Find where the given text appears and provide that cell's center as [X, Y] coordinate. 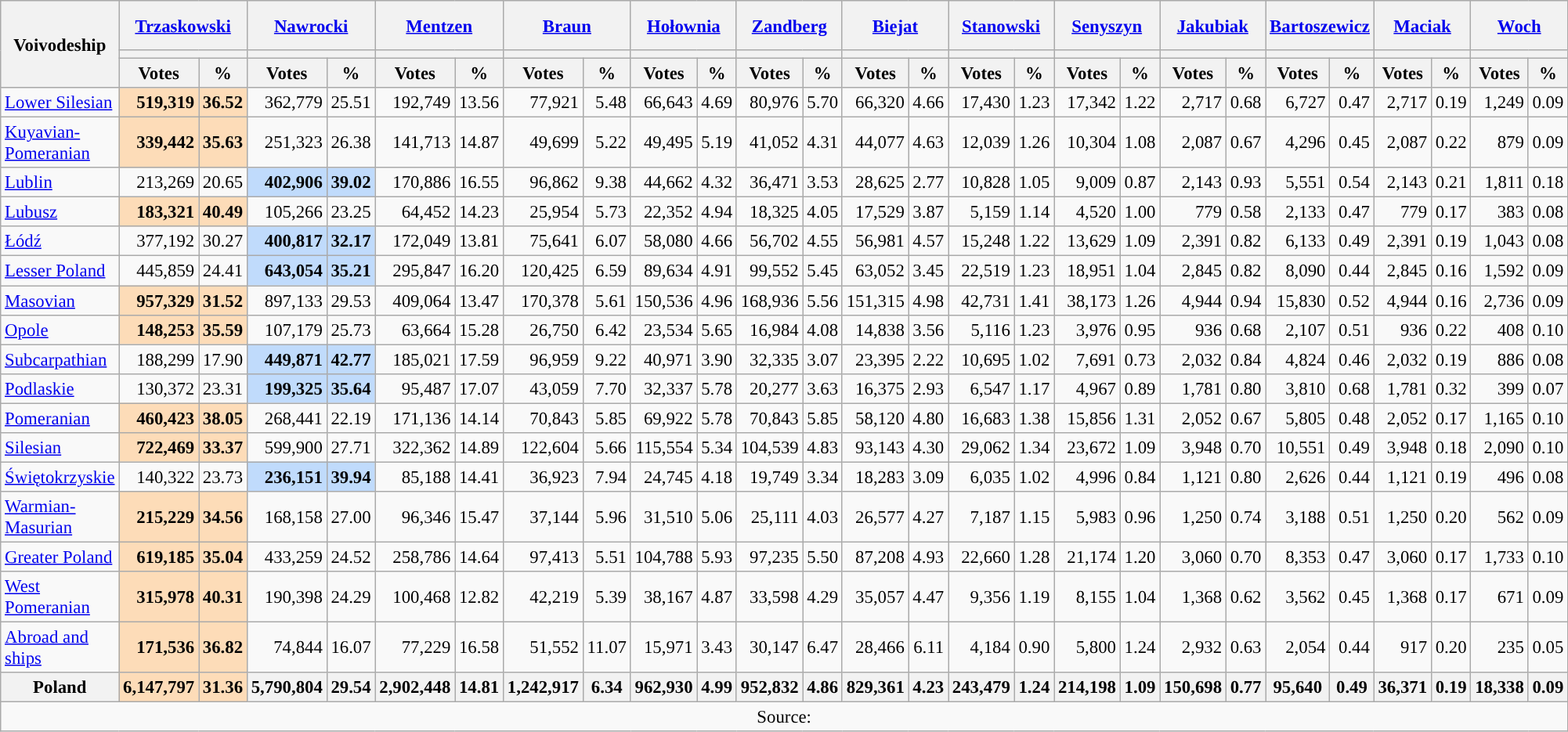
5.45 [822, 271]
16,375 [876, 388]
24.29 [351, 597]
16.55 [479, 182]
23.25 [351, 212]
170,886 [415, 182]
97,235 [769, 557]
188,299 [159, 359]
77,921 [544, 103]
6,133 [1298, 242]
58,080 [664, 242]
829,361 [876, 687]
17.90 [223, 359]
22,660 [982, 557]
2.93 [928, 388]
1.19 [1034, 597]
66,643 [664, 103]
35.21 [351, 271]
6.42 [606, 330]
6,727 [1298, 103]
23,534 [664, 330]
4,184 [982, 648]
13,629 [1087, 242]
39.94 [351, 477]
172,049 [415, 242]
215,229 [159, 517]
17,430 [982, 103]
433,259 [287, 557]
886 [1499, 359]
19,749 [769, 477]
West Pomeranian [60, 597]
34.56 [223, 517]
40.31 [223, 597]
5,805 [1298, 418]
4,296 [1298, 142]
952,832 [769, 687]
1,165 [1499, 418]
15,971 [664, 648]
107,179 [287, 330]
150,536 [664, 301]
4.29 [822, 597]
7,187 [982, 517]
2.22 [928, 359]
4.94 [717, 212]
42,731 [982, 301]
4,824 [1298, 359]
362,779 [287, 103]
26,750 [544, 330]
16.58 [479, 648]
23.73 [223, 477]
0.21 [1451, 182]
13.56 [479, 103]
4.91 [717, 271]
5.61 [606, 301]
643,054 [287, 271]
Mentzen [439, 25]
3,976 [1087, 330]
28,466 [876, 648]
Zandberg [789, 25]
0.62 [1245, 597]
44,077 [876, 142]
40,971 [664, 359]
40.49 [223, 212]
42,219 [544, 597]
0.93 [1245, 182]
13.47 [479, 301]
22,352 [664, 212]
315,978 [159, 597]
38,167 [664, 597]
408 [1499, 330]
3,188 [1298, 517]
63,052 [876, 271]
1.08 [1140, 142]
4.93 [928, 557]
0.89 [1140, 388]
29,062 [982, 448]
27.71 [351, 448]
400,817 [287, 242]
445,859 [159, 271]
0.46 [1352, 359]
97,413 [544, 557]
11.07 [606, 648]
104,788 [664, 557]
Lesser Poland [60, 271]
4,520 [1087, 212]
6,547 [982, 388]
16,683 [982, 418]
619,185 [159, 557]
36.52 [223, 103]
236,151 [287, 477]
0.48 [1352, 418]
4.32 [717, 182]
377,192 [159, 242]
171,536 [159, 648]
8,155 [1087, 597]
1.00 [1140, 212]
17.59 [479, 359]
214,198 [1087, 687]
29.54 [351, 687]
Source: [785, 717]
24,745 [664, 477]
5.56 [822, 301]
22.19 [351, 418]
0.74 [1245, 517]
17,529 [876, 212]
0.95 [1140, 330]
1,592 [1499, 271]
7.94 [606, 477]
Nawrocki [311, 25]
Biejat [894, 25]
2,626 [1298, 477]
322,362 [415, 448]
Voivodeship [60, 44]
26.38 [351, 142]
14.14 [479, 418]
1,043 [1499, 242]
85,188 [415, 477]
43,059 [544, 388]
5,790,804 [287, 687]
0.54 [1352, 182]
2,133 [1298, 212]
32,337 [664, 388]
5,800 [1087, 648]
96,346 [415, 517]
4,996 [1087, 477]
58,120 [876, 418]
3.87 [928, 212]
25.51 [351, 103]
519,319 [159, 103]
21,174 [1087, 557]
5.48 [606, 103]
6.11 [928, 648]
1,242,917 [544, 687]
183,321 [159, 212]
9.22 [606, 359]
Masovian [60, 301]
35.63 [223, 142]
95,640 [1298, 687]
4.80 [928, 418]
33.37 [223, 448]
75,641 [544, 242]
6,035 [982, 477]
9,009 [1087, 182]
39.02 [351, 182]
Podlaskie [60, 388]
18,951 [1087, 271]
10,304 [1087, 142]
56,702 [769, 242]
20,277 [769, 388]
14.23 [479, 212]
Łódź [60, 242]
33,598 [769, 597]
9,356 [982, 597]
20.65 [223, 182]
10,551 [1298, 448]
7,691 [1087, 359]
77,229 [415, 648]
4.31 [822, 142]
31.52 [223, 301]
Świętokrzyskie [60, 477]
5.96 [606, 517]
2,932 [1194, 648]
14.81 [479, 687]
5.06 [717, 517]
0.94 [1245, 301]
0.96 [1140, 517]
104,539 [769, 448]
3.53 [822, 182]
44,662 [664, 182]
2,736 [1499, 301]
5,551 [1298, 182]
962,930 [664, 687]
170,378 [544, 301]
4.96 [717, 301]
16,984 [769, 330]
Silesian [60, 448]
1.41 [1034, 301]
115,554 [664, 448]
Woch [1519, 25]
150,698 [1194, 687]
268,441 [287, 418]
235 [1499, 648]
2,107 [1298, 330]
35.04 [223, 557]
38.05 [223, 418]
14,838 [876, 330]
3.90 [717, 359]
140,322 [159, 477]
3.56 [928, 330]
14.64 [479, 557]
15,248 [982, 242]
36.82 [223, 648]
Poland [60, 687]
32,335 [769, 359]
18,325 [769, 212]
1.38 [1034, 418]
5.39 [606, 597]
4.98 [928, 301]
24.52 [351, 557]
36,923 [544, 477]
3.45 [928, 271]
6.59 [606, 271]
96,959 [544, 359]
199,325 [287, 388]
25,954 [544, 212]
4.18 [717, 477]
74,844 [287, 648]
251,323 [287, 142]
1.28 [1034, 557]
56,981 [876, 242]
1.05 [1034, 182]
28,625 [876, 182]
15.47 [479, 517]
4.99 [717, 687]
32.17 [351, 242]
105,266 [287, 212]
Opole [60, 330]
151,315 [876, 301]
3.07 [822, 359]
13.81 [479, 242]
4.63 [928, 142]
17,342 [1087, 103]
49,699 [544, 142]
339,442 [159, 142]
722,469 [159, 448]
243,479 [982, 687]
4.30 [928, 448]
31,510 [664, 517]
42.77 [351, 359]
Greater Poland [60, 557]
449,871 [287, 359]
14.41 [479, 477]
23,395 [876, 359]
917 [1402, 648]
Maciak [1422, 25]
30.27 [223, 242]
63,664 [415, 330]
0.32 [1451, 388]
122,604 [544, 448]
0.90 [1034, 648]
0.07 [1548, 388]
Lower Silesian [60, 103]
0.73 [1140, 359]
4.86 [822, 687]
Lubusz [60, 212]
1,249 [1499, 103]
460,423 [159, 418]
4.03 [822, 517]
18,283 [876, 477]
36,371 [1402, 687]
29.53 [351, 301]
1.20 [1140, 557]
25.73 [351, 330]
7.70 [606, 388]
4.87 [717, 597]
3.63 [822, 388]
295,847 [415, 271]
0.05 [1548, 648]
35,057 [876, 597]
27.00 [351, 517]
0.77 [1245, 687]
5.73 [606, 212]
87,208 [876, 557]
49,495 [664, 142]
14.87 [479, 142]
6,147,797 [159, 687]
4.57 [928, 242]
Pomeranian [60, 418]
5.65 [717, 330]
8,353 [1298, 557]
5.93 [717, 557]
37,144 [544, 517]
64,452 [415, 212]
5.50 [822, 557]
69,922 [664, 418]
258,786 [415, 557]
100,468 [415, 597]
80,976 [769, 103]
4.69 [717, 103]
17.07 [479, 388]
192,749 [415, 103]
0.63 [1245, 648]
15,856 [1087, 418]
5.66 [606, 448]
5,159 [982, 212]
4.27 [928, 517]
18,338 [1499, 687]
26,577 [876, 517]
141,713 [415, 142]
3,810 [1298, 388]
Trzaskowski [183, 25]
4.23 [928, 687]
120,425 [544, 271]
4.05 [822, 212]
14.89 [479, 448]
5.70 [822, 103]
4.83 [822, 448]
4.55 [822, 242]
897,133 [287, 301]
30,147 [769, 648]
190,398 [287, 597]
0.58 [1245, 212]
66,320 [876, 103]
99,552 [769, 271]
10,695 [982, 359]
23,672 [1087, 448]
5.51 [606, 557]
Bartoszewicz [1320, 25]
171,136 [415, 418]
25,111 [769, 517]
3.43 [717, 648]
879 [1499, 142]
31.36 [223, 687]
15.28 [479, 330]
38,173 [1087, 301]
1.15 [1034, 517]
23.31 [223, 388]
1.31 [1140, 418]
Lublin [60, 182]
1,811 [1499, 182]
22,519 [982, 271]
168,158 [287, 517]
3.34 [822, 477]
2.77 [928, 182]
16.20 [479, 271]
5.19 [717, 142]
496 [1499, 477]
4.47 [928, 597]
12,039 [982, 142]
35.59 [223, 330]
148,253 [159, 330]
599,900 [287, 448]
130,372 [159, 388]
383 [1499, 212]
Braun [567, 25]
4.08 [822, 330]
0.87 [1140, 182]
5.34 [717, 448]
36,471 [769, 182]
89,634 [664, 271]
5,116 [982, 330]
16.07 [351, 648]
0.52 [1352, 301]
402,906 [287, 182]
Warmian-Masurian [60, 517]
Kuyavian-Pomeranian [60, 142]
93,143 [876, 448]
5.22 [606, 142]
2,902,448 [415, 687]
168,936 [769, 301]
Subcarpathian [60, 359]
41,052 [769, 142]
1,733 [1499, 557]
409,064 [415, 301]
5,983 [1087, 517]
671 [1499, 597]
8,090 [1298, 271]
15,830 [1298, 301]
6.07 [606, 242]
51,552 [544, 648]
Hołownia [683, 25]
96,862 [544, 182]
213,269 [159, 182]
Jakubiak [1212, 25]
9.38 [606, 182]
3,562 [1298, 597]
12.82 [479, 597]
957,329 [159, 301]
6.34 [606, 687]
185,021 [415, 359]
562 [1499, 517]
399 [1499, 388]
1.17 [1034, 388]
Abroad and ships [60, 648]
6.47 [822, 648]
4,967 [1087, 388]
24.41 [223, 271]
95,487 [415, 388]
10,828 [982, 182]
3.09 [928, 477]
2,090 [1499, 448]
2,054 [1298, 648]
Stanowski [1001, 25]
Senyszyn [1107, 25]
1.34 [1034, 448]
35.64 [351, 388]
1.14 [1034, 212]
